Output the [x, y] coordinate of the center of the cell containing the given text.  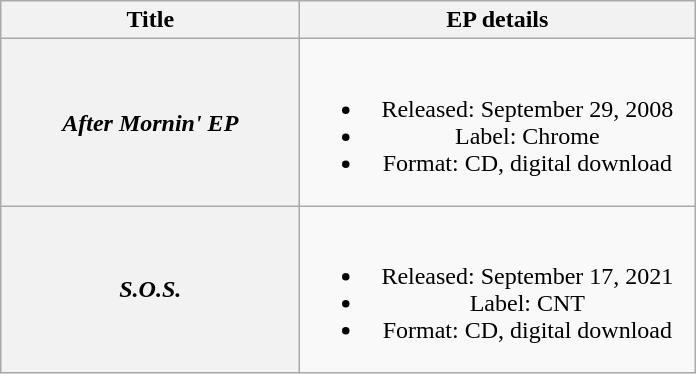
Released: September 17, 2021Label: CNTFormat: CD, digital download [498, 290]
After Mornin' EP [150, 122]
EP details [498, 20]
S.O.S. [150, 290]
Released: September 29, 2008Label: ChromeFormat: CD, digital download [498, 122]
Title [150, 20]
